From the cell containing the given text, extract its center point as (x, y) coordinate. 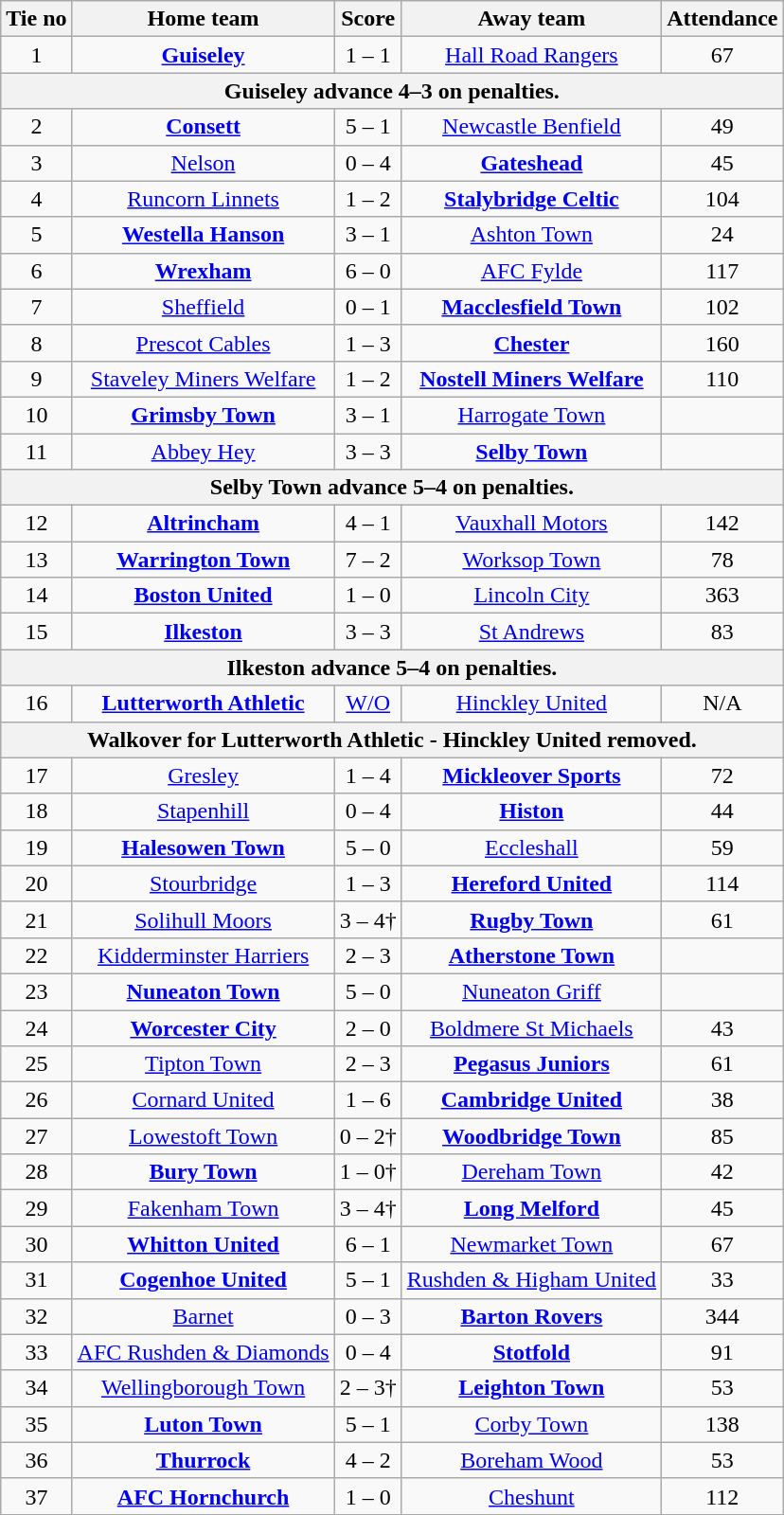
42 (722, 1172)
7 – 2 (367, 560)
26 (36, 1100)
6 – 1 (367, 1244)
35 (36, 1424)
Hereford United (531, 883)
Selby Town (531, 452)
Whitton United (203, 1244)
1 – 4 (367, 775)
St Andrews (531, 632)
363 (722, 596)
18 (36, 811)
Ilkeston advance 5–4 on penalties. (392, 668)
22 (36, 955)
AFC Hornchurch (203, 1496)
110 (722, 379)
138 (722, 1424)
37 (36, 1496)
2 – 0 (367, 1027)
Wrexham (203, 271)
34 (36, 1388)
Woodbridge Town (531, 1136)
Atherstone Town (531, 955)
Boston United (203, 596)
2 – 3† (367, 1388)
Prescot Cables (203, 343)
Warrington Town (203, 560)
Pegasus Juniors (531, 1064)
Worcester City (203, 1027)
6 (36, 271)
104 (722, 199)
21 (36, 919)
Runcorn Linnets (203, 199)
Rushden & Higham United (531, 1280)
117 (722, 271)
Newmarket Town (531, 1244)
28 (36, 1172)
Staveley Miners Welfare (203, 379)
Hall Road Rangers (531, 55)
Leighton Town (531, 1388)
Boreham Wood (531, 1460)
Altrincham (203, 524)
Vauxhall Motors (531, 524)
Tie no (36, 19)
Wellingborough Town (203, 1388)
Halesowen Town (203, 847)
AFC Rushden & Diamonds (203, 1352)
Cambridge United (531, 1100)
Newcastle Benfield (531, 127)
Solihull Moors (203, 919)
AFC Fylde (531, 271)
Stourbridge (203, 883)
Selby Town advance 5–4 on penalties. (392, 488)
1 – 0† (367, 1172)
20 (36, 883)
38 (722, 1100)
Rugby Town (531, 919)
49 (722, 127)
Nuneaton Town (203, 991)
Lincoln City (531, 596)
72 (722, 775)
2 (36, 127)
Grimsby Town (203, 415)
1 – 1 (367, 55)
Lutterworth Athletic (203, 704)
Stalybridge Celtic (531, 199)
Kidderminster Harriers (203, 955)
Westella Hanson (203, 235)
Gateshead (531, 163)
Cornard United (203, 1100)
36 (36, 1460)
14 (36, 596)
Nelson (203, 163)
27 (36, 1136)
Stotfold (531, 1352)
12 (36, 524)
Long Melford (531, 1208)
Stapenhill (203, 811)
23 (36, 991)
0 – 1 (367, 307)
Cheshunt (531, 1496)
Score (367, 19)
7 (36, 307)
44 (722, 811)
59 (722, 847)
Home team (203, 19)
112 (722, 1496)
Mickleover Sports (531, 775)
Hinckley United (531, 704)
Consett (203, 127)
142 (722, 524)
31 (36, 1280)
Chester (531, 343)
Away team (531, 19)
17 (36, 775)
Guiseley advance 4–3 on penalties. (392, 91)
Barnet (203, 1316)
Macclesfield Town (531, 307)
W/O (367, 704)
1 (36, 55)
Corby Town (531, 1424)
Thurrock (203, 1460)
19 (36, 847)
91 (722, 1352)
Worksop Town (531, 560)
5 (36, 235)
102 (722, 307)
0 – 2† (367, 1136)
4 – 1 (367, 524)
Tipton Town (203, 1064)
Bury Town (203, 1172)
Fakenham Town (203, 1208)
4 (36, 199)
160 (722, 343)
Walkover for Lutterworth Athletic - Hinckley United removed. (392, 740)
10 (36, 415)
6 – 0 (367, 271)
Gresley (203, 775)
3 (36, 163)
Boldmere St Michaels (531, 1027)
78 (722, 560)
43 (722, 1027)
Lowestoft Town (203, 1136)
1 – 6 (367, 1100)
Harrogate Town (531, 415)
Dereham Town (531, 1172)
Ashton Town (531, 235)
30 (36, 1244)
Histon (531, 811)
85 (722, 1136)
8 (36, 343)
11 (36, 452)
Guiseley (203, 55)
344 (722, 1316)
N/A (722, 704)
Abbey Hey (203, 452)
83 (722, 632)
0 – 3 (367, 1316)
15 (36, 632)
29 (36, 1208)
114 (722, 883)
Nuneaton Griff (531, 991)
Sheffield (203, 307)
Barton Rovers (531, 1316)
Ilkeston (203, 632)
Attendance (722, 19)
32 (36, 1316)
Nostell Miners Welfare (531, 379)
16 (36, 704)
4 – 2 (367, 1460)
9 (36, 379)
25 (36, 1064)
Cogenhoe United (203, 1280)
13 (36, 560)
Eccleshall (531, 847)
Luton Town (203, 1424)
